Provide the (x, y) coordinate of the cell's center where the given text is located.  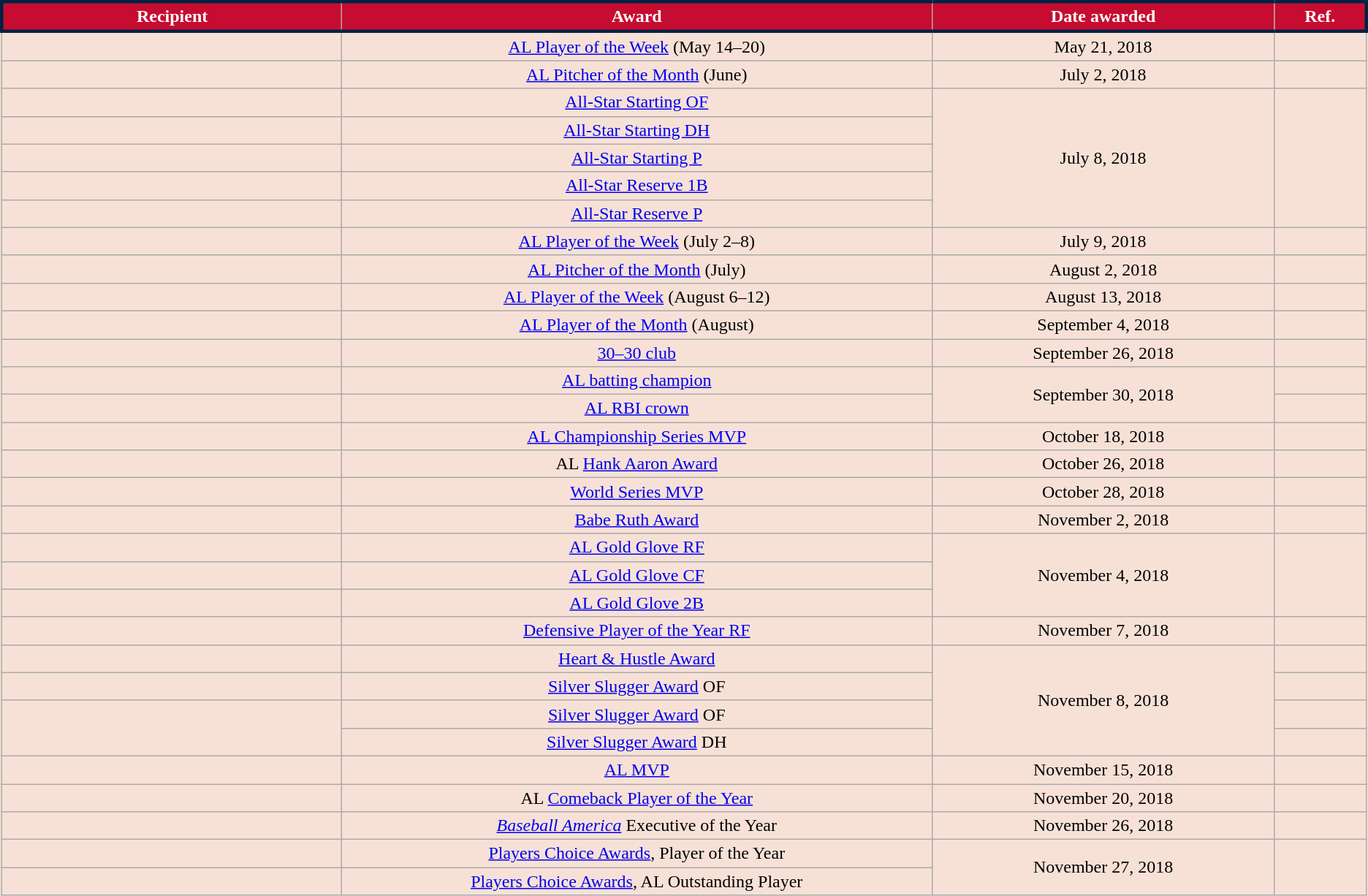
Recipient (171, 16)
November 26, 2018 (1103, 826)
July 9, 2018 (1103, 241)
Players Choice Awards, Player of the Year (636, 854)
Award (636, 16)
30–30 club (636, 353)
All-Star Starting OF (636, 102)
World Series MVP (636, 492)
Heart & Hustle Award (636, 658)
All-Star Reserve 1B (636, 186)
November 8, 2018 (1103, 700)
Players Choice Awards, AL Outstanding Player (636, 881)
August 2, 2018 (1103, 269)
August 13, 2018 (1103, 297)
AL Player of the Month (August) (636, 324)
Defensive Player of the Year RF (636, 631)
All-Star Reserve P (636, 213)
November 7, 2018 (1103, 631)
AL Hank Aaron Award (636, 464)
October 18, 2018 (1103, 436)
July 2, 2018 (1103, 75)
AL RBI crown (636, 409)
July 8, 2018 (1103, 158)
AL Gold Glove RF (636, 547)
Ref. (1320, 16)
AL Player of the Week (August 6–12) (636, 297)
November 15, 2018 (1103, 770)
AL Championship Series MVP (636, 436)
November 2, 2018 (1103, 520)
May 21, 2018 (1103, 46)
AL batting champion (636, 381)
AL Player of the Week (July 2–8) (636, 241)
AL Pitcher of the Month (July) (636, 269)
Silver Slugger Award DH (636, 742)
September 26, 2018 (1103, 353)
November 4, 2018 (1103, 575)
All-Star Starting P (636, 158)
November 20, 2018 (1103, 797)
September 4, 2018 (1103, 324)
Babe Ruth Award (636, 520)
November 27, 2018 (1103, 867)
All-Star Starting DH (636, 130)
Baseball America Executive of the Year (636, 826)
October 28, 2018 (1103, 492)
September 30, 2018 (1103, 395)
October 26, 2018 (1103, 464)
AL Pitcher of the Month (June) (636, 75)
AL Gold Glove 2B (636, 603)
AL MVP (636, 770)
AL Comeback Player of the Year (636, 797)
Date awarded (1103, 16)
AL Gold Glove CF (636, 575)
AL Player of the Week (May 14–20) (636, 46)
